Extract the [X, Y] coordinate from the center of the cell holding the provided text.  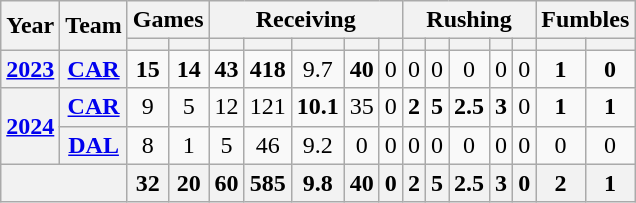
Team [94, 26]
35 [362, 107]
Receiving [306, 20]
DAL [94, 145]
Fumbles [586, 20]
46 [268, 145]
8 [148, 145]
Year [30, 26]
121 [268, 107]
9.2 [318, 145]
585 [268, 183]
15 [148, 69]
43 [226, 69]
2024 [30, 126]
9.8 [318, 183]
14 [188, 69]
9 [148, 107]
Games [168, 20]
20 [188, 183]
10.1 [318, 107]
12 [226, 107]
418 [268, 69]
60 [226, 183]
Rushing [468, 20]
2023 [30, 69]
9.7 [318, 69]
32 [148, 183]
